Scan for the cell matching the given text and deliver its (X, Y) coordinate at center. 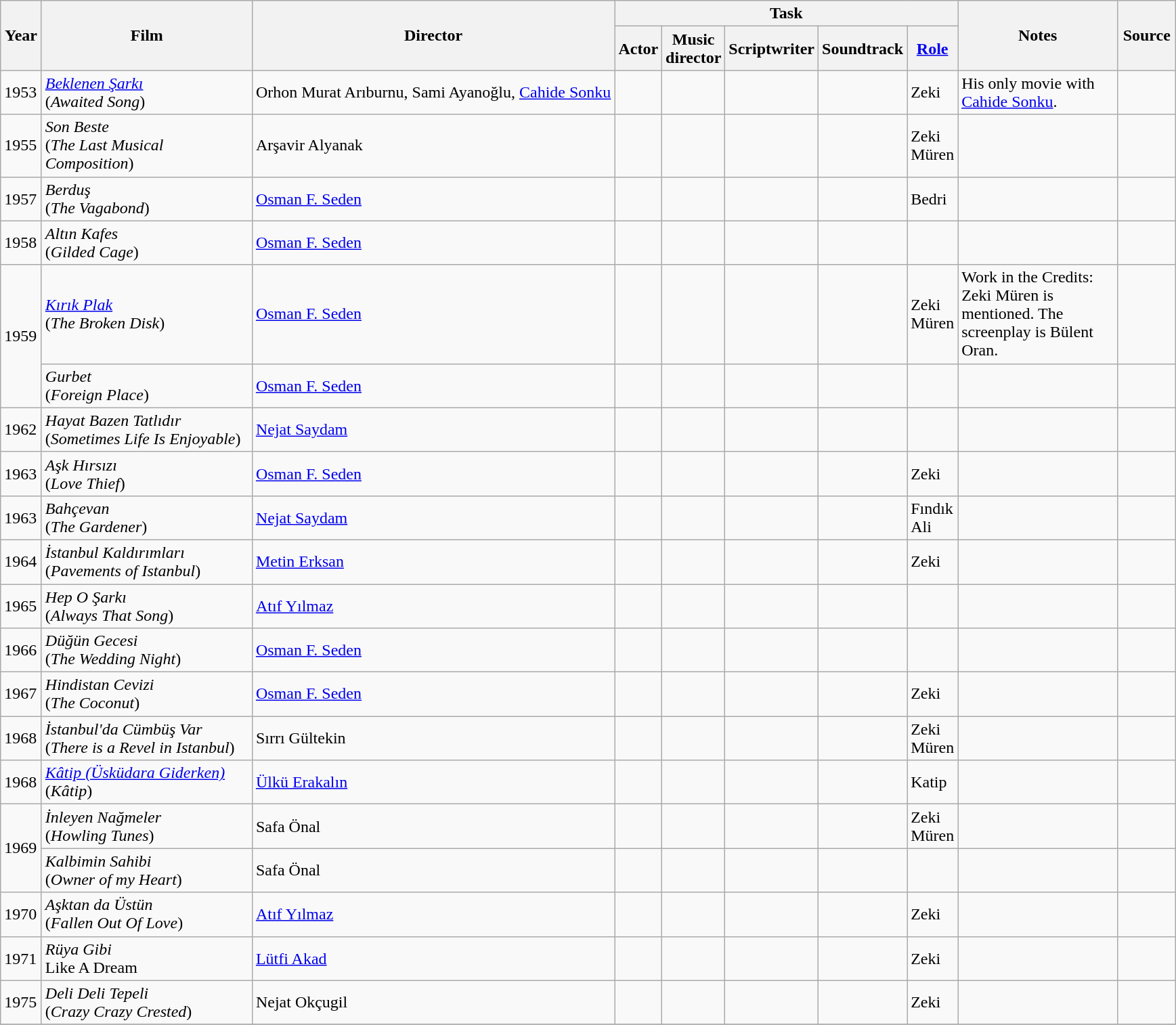
His only movie with Cahide Sonku. (1038, 92)
Year (22, 35)
Altın Kafes(Gilded Cage) (146, 242)
1964 (22, 562)
Hindistan Cevizi (The Coconut) (146, 695)
Lütfi Akad (433, 959)
1958 (22, 242)
Kâtip (Üsküdara Giderken) (Kâtip) (146, 783)
Work in the Credits: Zeki Müren is mentioned. The screenplay is Bülent Oran. (1038, 314)
1966 (22, 650)
Rüya Gibi Like A Dream (146, 959)
Berduş (The Vagabond) (146, 199)
Düğün Gecesi (The Wedding Night) (146, 650)
Beklenen Şarkı (Awaited Song) (146, 92)
Role (933, 49)
Nejat Okçugil (433, 1002)
Actor (638, 49)
Deli Deli Tepeli(Crazy Crazy Crested) (146, 1002)
Music director (693, 49)
Metin Erksan (433, 562)
Kırık Plak(The Broken Disk) (146, 314)
İstanbul Kaldırımları(Pavements of Istanbul) (146, 562)
Arşavir Alyanak (433, 146)
1959 (22, 336)
1953 (22, 92)
Orhon Murat Arıburnu, Sami Ayanoğlu, Cahide Sonku (433, 92)
1967 (22, 695)
Hayat Bazen Tatlıdır (Sometimes Life Is Enjoyable) (146, 429)
1965 (22, 605)
Gurbet (Foreign Place) (146, 386)
Soundtrack (863, 49)
1969 (22, 848)
Katip (933, 783)
1957 (22, 199)
İstanbul'da Cümbüş Var(There is a Revel in Istanbul) (146, 738)
Hep O Şarkı (Always That Song) (146, 605)
1975 (22, 1002)
Ülkü Erakalın (433, 783)
Fındık Ali (933, 517)
Kalbimin Sahibi(Owner of my Heart) (146, 871)
1971 (22, 959)
1970 (22, 914)
Bedri (933, 199)
Bahçevan (The Gardener) (146, 517)
Film (146, 35)
Aşk Hırsızı (Love Thief) (146, 474)
Aşktan da Üstün (Fallen Out Of Love) (146, 914)
Scriptwriter (772, 49)
Task (787, 14)
Director (433, 35)
İnleyen Nağmeler (Howling Tunes) (146, 826)
Notes (1038, 35)
Source (1147, 35)
1962 (22, 429)
1955 (22, 146)
Sırrı Gültekin (433, 738)
Son Beste (The Last Musical Composition) (146, 146)
